Pinpoint the cell where the given text exists, returning its [x, y] midpoint coordinate. 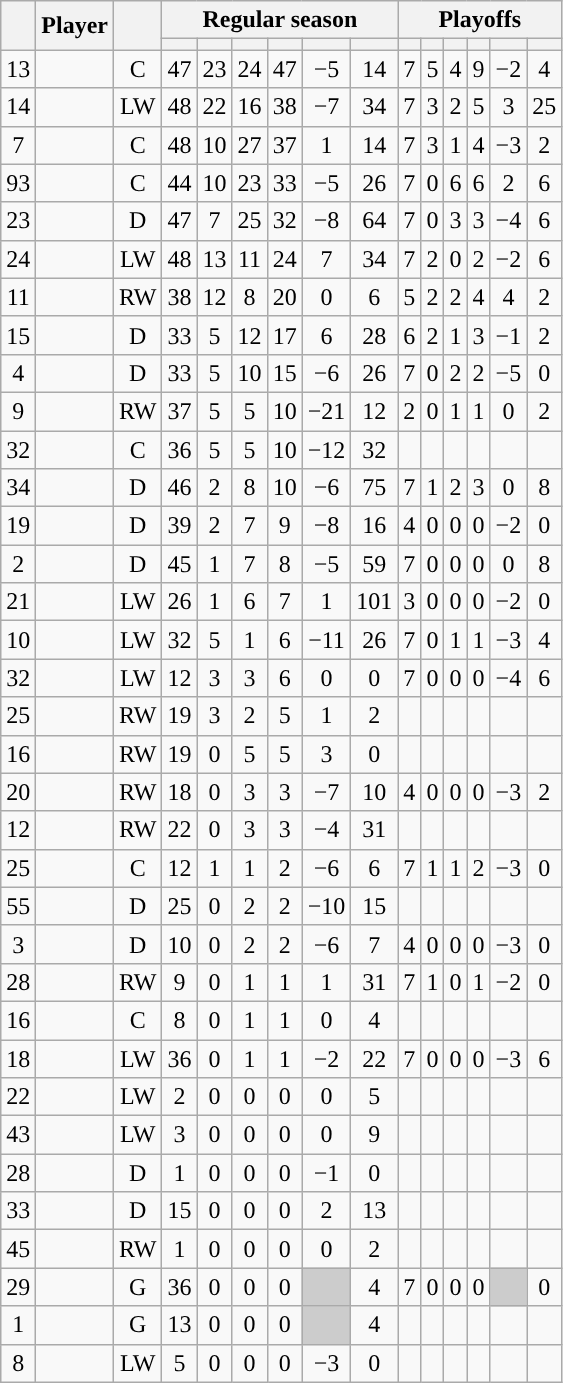
59 [374, 564]
−21 [326, 411]
75 [374, 488]
39 [180, 526]
27 [250, 145]
44 [180, 183]
−10 [326, 906]
Playoffs [480, 20]
55 [18, 906]
−12 [326, 449]
64 [374, 221]
46 [180, 488]
93 [18, 183]
29 [18, 1287]
17 [284, 335]
101 [374, 602]
Player [75, 26]
21 [18, 602]
−11 [326, 640]
43 [18, 1135]
Regular season [280, 20]
